Extract the (x, y) coordinate from the center of the cell holding the provided text.  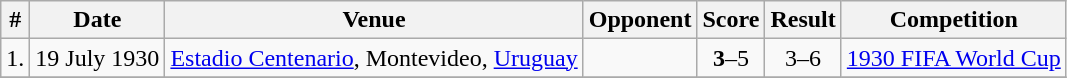
Competition (954, 20)
19 July 1930 (98, 58)
1930 FIFA World Cup (954, 58)
Opponent (640, 20)
3–6 (803, 58)
1. (16, 58)
Venue (374, 20)
Score (731, 20)
Estadio Centenario, Montevideo, Uruguay (374, 58)
Date (98, 20)
Result (803, 20)
3–5 (731, 58)
# (16, 20)
